From the cell containing the given text, extract its center point as [X, Y] coordinate. 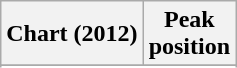
Chart (2012) [72, 34]
Peakposition [189, 34]
